Pinpoint the cell where the given text exists, returning its (x, y) midpoint coordinate. 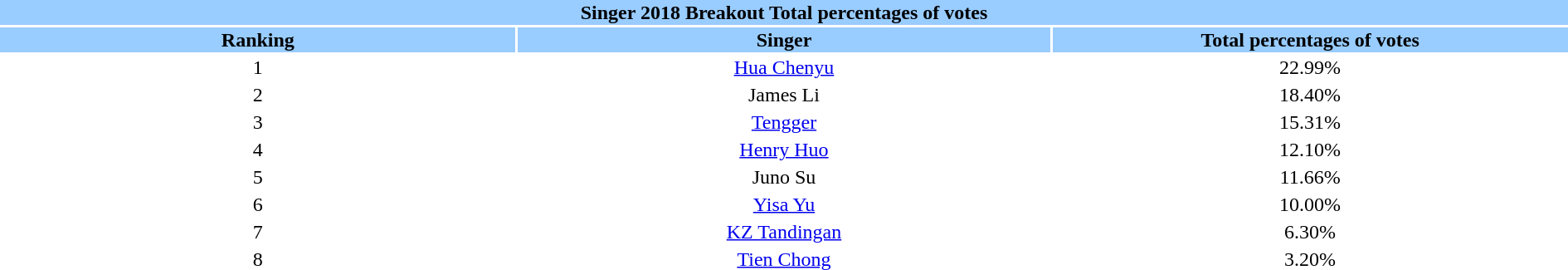
Singer (785, 40)
Ranking (258, 40)
Yisa Yu (785, 204)
2 (258, 95)
7 (258, 232)
1 (258, 67)
22.99% (1310, 67)
10.00% (1310, 204)
Singer 2018 Breakout Total percentages of votes (784, 12)
6.30% (1310, 232)
4 (258, 150)
6 (258, 204)
15.31% (1310, 122)
KZ Tandingan (785, 232)
18.40% (1310, 95)
Juno Su (785, 177)
James Li (785, 95)
Tengger (785, 122)
Henry Huo (785, 150)
3 (258, 122)
12.10% (1310, 150)
5 (258, 177)
Total percentages of votes (1310, 40)
Hua Chenyu (785, 67)
11.66% (1310, 177)
